Provide the [X, Y] coordinate of the cell's center where the given text is located.  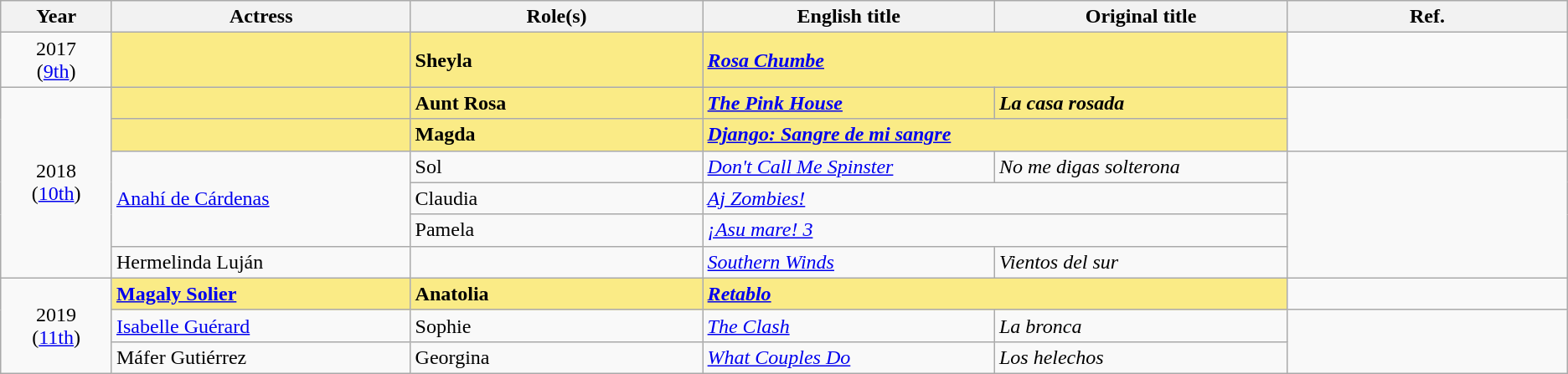
Don't Call Me Spinster [848, 167]
Retablo [995, 294]
La bronca [1141, 325]
Hermelinda Luján [261, 262]
Year [57, 17]
Ref. [1427, 17]
Sophie [556, 325]
Los helechos [1141, 357]
Aunt Rosa [556, 103]
Máfer Gutiérrez [261, 357]
Magaly Solier [261, 294]
Anahí de Cárdenas [261, 198]
Sol [556, 167]
Georgina [556, 357]
Sheyla [556, 60]
Southern Winds [848, 262]
La casa rosada [1141, 103]
Rosa Chumbe [995, 60]
Magda [556, 135]
2018(10th) [57, 182]
The Clash [848, 325]
Original title [1141, 17]
2017(9th) [57, 60]
Aj Zombies! [995, 198]
Role(s) [556, 17]
Django: Sangre de mi sangre [995, 135]
Claudia [556, 198]
English title [848, 17]
2019(11th) [57, 325]
Vientos del sur [1141, 262]
Anatolia [556, 294]
Actress [261, 17]
Isabelle Guérard [261, 325]
Pamela [556, 230]
No me digas solterona [1141, 167]
What Couples Do [848, 357]
¡Asu mare! 3 [995, 230]
The Pink House [848, 103]
